Extract the [x, y] coordinate from the center of the cell holding the provided text.  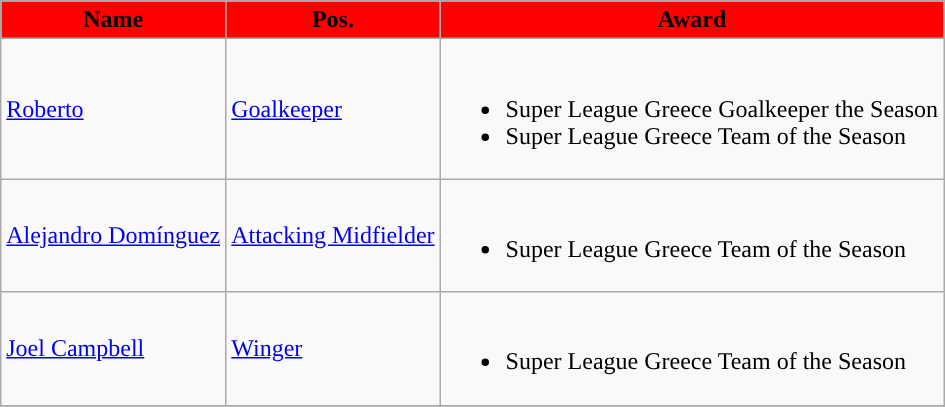
Alejandro Domínguez [114, 236]
Award [692, 20]
Attacking Midfielder [333, 236]
Super League Greece Goalkeeper the SeasonSuper League Greece Team of the Season [692, 109]
Roberto [114, 109]
Goalkeeper [333, 109]
Pos. [333, 20]
Joel Campbell [114, 348]
Winger [333, 348]
Name [114, 20]
